Determine the [x, y] coordinate at the center of the cell enclosing the given text.  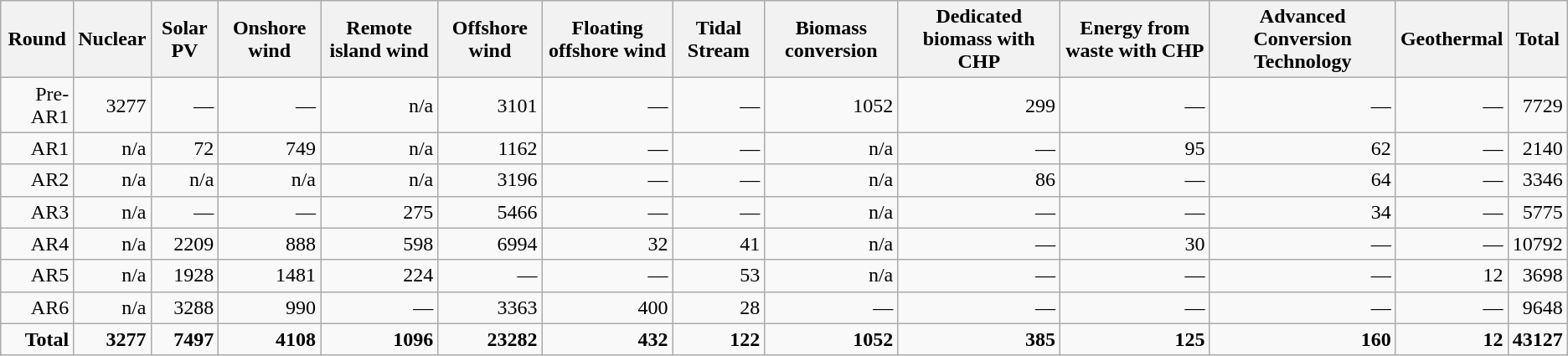
3698 [1538, 276]
28 [719, 307]
7497 [184, 339]
3363 [490, 307]
Remote island wind [379, 39]
1096 [379, 339]
5775 [1538, 212]
7729 [1538, 106]
990 [270, 307]
385 [979, 339]
160 [1302, 339]
95 [1135, 148]
41 [719, 244]
AR1 [37, 148]
2140 [1538, 148]
2209 [184, 244]
Advanced Conversion Technology [1302, 39]
Nuclear [112, 39]
72 [184, 148]
Onshore wind [270, 39]
4108 [270, 339]
43127 [1538, 339]
3196 [490, 180]
598 [379, 244]
Floating offshore wind [607, 39]
3288 [184, 307]
122 [719, 339]
1481 [270, 276]
3101 [490, 106]
275 [379, 212]
6994 [490, 244]
1162 [490, 148]
1928 [184, 276]
3346 [1538, 180]
Energy from waste with CHP [1135, 39]
86 [979, 180]
23282 [490, 339]
888 [270, 244]
10792 [1538, 244]
AR2 [37, 180]
34 [1302, 212]
53 [719, 276]
Tidal Stream [719, 39]
Biomass conversion [831, 39]
AR4 [37, 244]
Round [37, 39]
299 [979, 106]
AR5 [37, 276]
AR3 [37, 212]
400 [607, 307]
30 [1135, 244]
9648 [1538, 307]
Offshore wind [490, 39]
64 [1302, 180]
Dedicated biomass with CHP [979, 39]
224 [379, 276]
32 [607, 244]
62 [1302, 148]
5466 [490, 212]
Solar PV [184, 39]
Pre-AR1 [37, 106]
AR6 [37, 307]
432 [607, 339]
125 [1135, 339]
749 [270, 148]
Geothermal [1452, 39]
